Return the [x, y] coordinate for the center point of the cell that contains the specified text.  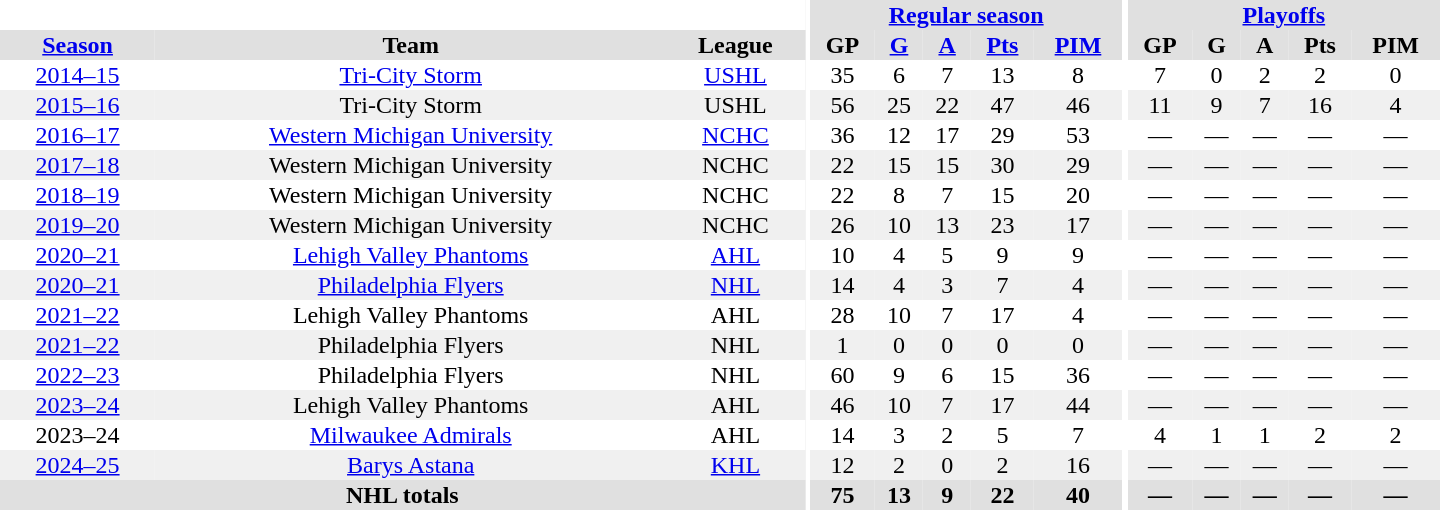
25 [899, 105]
2019–20 [78, 225]
20 [1078, 195]
75 [842, 495]
Barys Astana [410, 465]
2024–25 [78, 465]
26 [842, 225]
60 [842, 375]
56 [842, 105]
2014–15 [78, 75]
23 [1002, 225]
KHL [736, 465]
2017–18 [78, 165]
League [736, 45]
11 [1160, 105]
NHL totals [402, 495]
Team [410, 45]
Season [78, 45]
53 [1078, 135]
Regular season [966, 15]
47 [1002, 105]
2015–16 [78, 105]
2022–23 [78, 375]
Playoffs [1284, 15]
44 [1078, 405]
40 [1078, 495]
2016–17 [78, 135]
2018–19 [78, 195]
30 [1002, 165]
Milwaukee Admirals [410, 435]
28 [842, 315]
35 [842, 75]
